For the text-containing cell, return its midpoint in [X, Y] coordinate format. 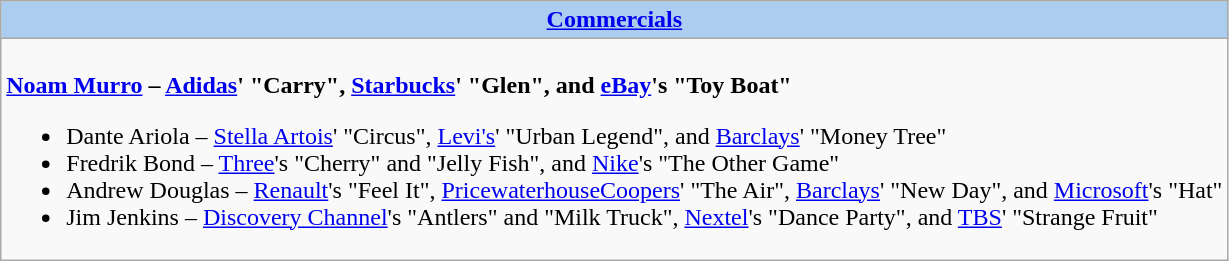
Commercials [614, 20]
